Search for the cell housing the specified text and yield its [x, y] center coordinate. 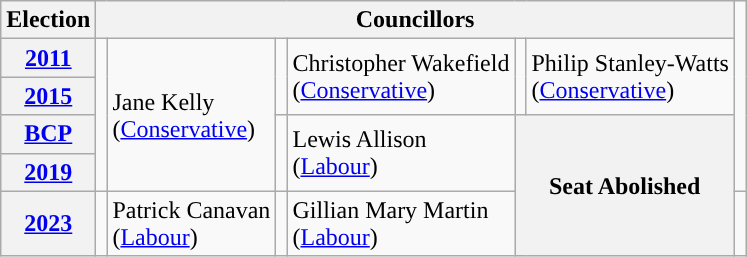
Seat Abolished [625, 186]
Lewis Allison(Labour) [401, 153]
Councillors [416, 20]
Jane Kelly(Conservative) [192, 115]
2011 [48, 58]
BCP [48, 134]
2019 [48, 172]
Philip Stanley-Watts(Conservative) [630, 77]
Election [48, 20]
2023 [48, 224]
Christopher Wakefield(Conservative) [401, 77]
2015 [48, 96]
Gillian Mary Martin(Labour) [401, 224]
Patrick Canavan(Labour) [192, 224]
